Capture the cell that displays the provided text and extract its (x, y) central coordinate. 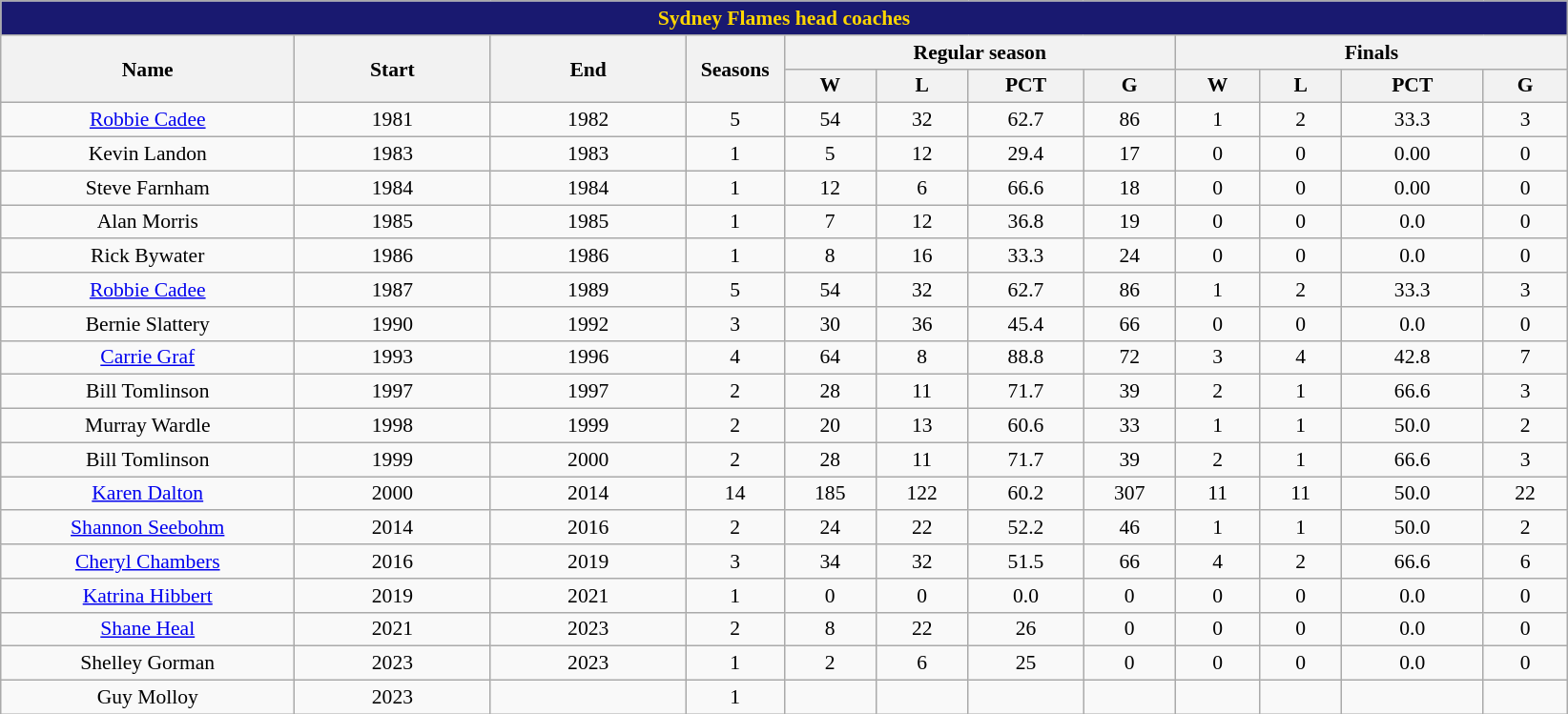
25 (1026, 663)
46 (1129, 527)
88.8 (1026, 357)
Name (148, 69)
1987 (393, 289)
64 (830, 357)
Start (393, 69)
1992 (588, 323)
42.8 (1413, 357)
307 (1129, 493)
34 (830, 561)
1981 (393, 119)
Cheryl Chambers (148, 561)
1998 (393, 425)
45.4 (1026, 323)
1989 (588, 289)
18 (1129, 187)
52.2 (1026, 527)
19 (1129, 221)
60.6 (1026, 425)
1990 (393, 323)
20 (830, 425)
30 (830, 323)
122 (921, 493)
Shane Heal (148, 629)
13 (921, 425)
End (588, 69)
Steve Farnham (148, 187)
36 (921, 323)
185 (830, 493)
Carrie Graf (148, 357)
60.2 (1026, 493)
1996 (588, 357)
Kevin Landon (148, 153)
Alan Morris (148, 221)
Shannon Seebohm (148, 527)
Katrina Hibbert (148, 595)
Karen Dalton (148, 493)
26 (1026, 629)
33 (1129, 425)
Finals (1372, 51)
Guy Molloy (148, 697)
51.5 (1026, 561)
Shelley Gorman (148, 663)
1993 (393, 357)
Rick Bywater (148, 255)
Sydney Flames head coaches (784, 17)
Murray Wardle (148, 425)
72 (1129, 357)
Seasons (734, 69)
16 (921, 255)
29.4 (1026, 153)
Bernie Slattery (148, 323)
1982 (588, 119)
17 (1129, 153)
Regular season (980, 51)
14 (734, 493)
36.8 (1026, 221)
